Determine the [X, Y] coordinate at the center of the cell enclosing the given text.  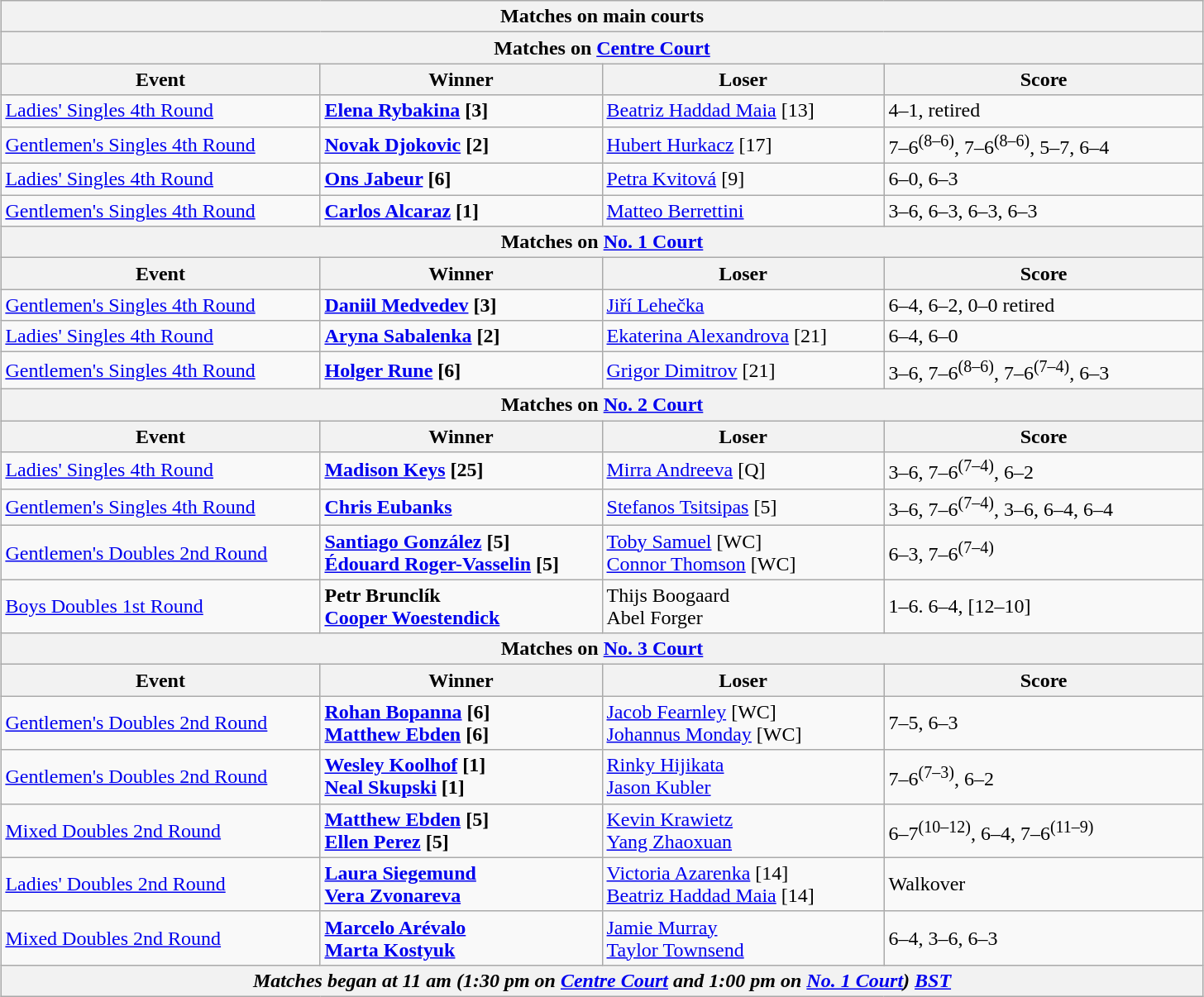
Ekaterina Alexandrova [21] [743, 336]
Marcelo Arévalo Marta Kostyuk [461, 937]
Kevin Krawietz Yang Zhaoxuan [743, 830]
Matthew Ebden [5] Ellen Perez [5] [461, 830]
Rohan Bopanna [6] Matthew Ebden [6] [461, 723]
6–4, 3–6, 6–3 [1044, 937]
Santiago González [5] Édouard Roger-Vasselin [5] [461, 552]
3–6, 6–3, 6–3, 6–3 [1044, 211]
Mirra Andreeva [Q] [743, 471]
1–6. 6–4, [12–10] [1044, 607]
Thijs Boogaard Abel Forger [743, 607]
Elena Rybakina [3] [461, 111]
4–1, retired [1044, 111]
Madison Keys [25] [461, 471]
Ons Jabeur [6] [461, 179]
Jiří Lehečka [743, 305]
Daniil Medvedev [3] [461, 305]
Matches began at 11 am (1:30 pm on Centre Court and 1:00 pm on No. 1 Court) BST [602, 980]
6–7(10–12), 6–4, 7–6(11–9) [1044, 830]
Ladies' Doubles 2nd Round [160, 885]
Grigor Dimitrov [21] [743, 370]
7–5, 6–3 [1044, 723]
7–6(8–6), 7–6(8–6), 5–7, 6–4 [1044, 145]
Matteo Berrettini [743, 211]
6–0, 6–3 [1044, 179]
Boys Doubles 1st Round [160, 607]
Rinky Hijikata Jason Kubler [743, 777]
Matches on No. 1 Court [602, 242]
Toby Samuel [WC] Connor Thomson [WC] [743, 552]
Holger Rune [6] [461, 370]
Hubert Hurkacz [17] [743, 145]
Wesley Koolhof [1] Neal Skupski [1] [461, 777]
Stefanos Tsitsipas [5] [743, 508]
Jamie Murray Taylor Townsend [743, 937]
3–6, 7–6(8–6), 7–6(7–4), 6–3 [1044, 370]
Carlos Alcaraz [1] [461, 211]
Matches on No. 3 Court [602, 649]
Matches on No. 2 Court [602, 404]
Matches on Centre Court [602, 48]
Jacob Fearnley [WC] Johannus Monday [WC] [743, 723]
6–4, 6–0 [1044, 336]
6–4, 6–2, 0–0 retired [1044, 305]
Aryna Sabalenka [2] [461, 336]
Victoria Azarenka [14] Beatriz Haddad Maia [14] [743, 885]
Laura Siegemund Vera Zvonareva [461, 885]
Walkover [1044, 885]
Petra Kvitová [9] [743, 179]
6–3, 7–6(7–4) [1044, 552]
3–6, 7–6(7–4), 3–6, 6–4, 6–4 [1044, 508]
3–6, 7–6(7–4), 6–2 [1044, 471]
Chris Eubanks [461, 508]
Petr Brunclík Cooper Woestendick [461, 607]
Novak Djokovic [2] [461, 145]
Beatriz Haddad Maia [13] [743, 111]
7–6(7–3), 6–2 [1044, 777]
Matches on main courts [602, 17]
